For the text-containing cell, return its midpoint in (X, Y) coordinate format. 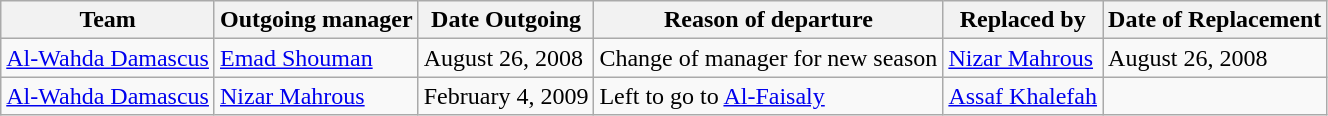
Emad Shouman (316, 58)
Assaf Khalefah (1023, 96)
Date of Replacement (1215, 20)
Left to go to Al-Faisaly (768, 96)
Outgoing manager (316, 20)
Replaced by (1023, 20)
Reason of departure (768, 20)
Team (108, 20)
Date Outgoing (506, 20)
February 4, 2009 (506, 96)
Change of manager for new season (768, 58)
